Return (x, y) of the center of cell containing provided text 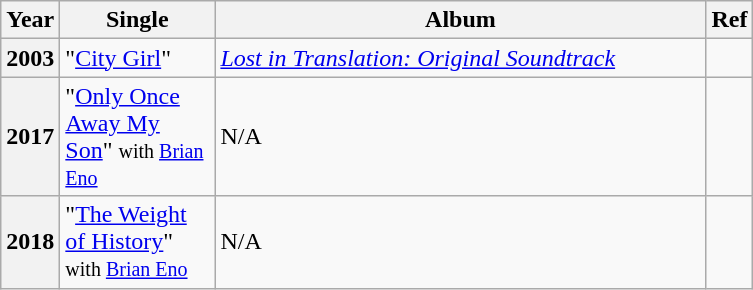
Single (138, 20)
Lost in Translation: Original Soundtrack (460, 58)
"Only Once Away My Son" with Brian Eno (138, 136)
2017 (30, 136)
"City Girl" (138, 58)
2003 (30, 58)
"The Weight of History" with Brian Eno (138, 242)
Album (460, 20)
Ref (730, 20)
2018 (30, 242)
Year (30, 20)
